From the cell containing the given text, extract its center point as (X, Y) coordinate. 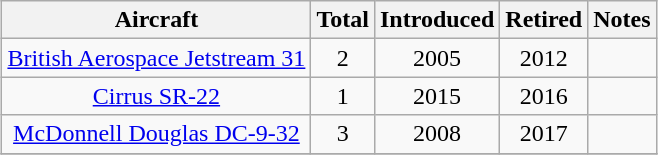
British Aerospace Jetstream 31 (156, 58)
3 (343, 134)
Total (343, 20)
Retired (544, 20)
2017 (544, 134)
Notes (622, 20)
2015 (436, 96)
2 (343, 58)
2016 (544, 96)
Cirrus SR-22 (156, 96)
2008 (436, 134)
2005 (436, 58)
McDonnell Douglas DC-9-32 (156, 134)
1 (343, 96)
2012 (544, 58)
Aircraft (156, 20)
Introduced (436, 20)
